Identify which cell holds the provided text, then report its [x, y] central coordinate. 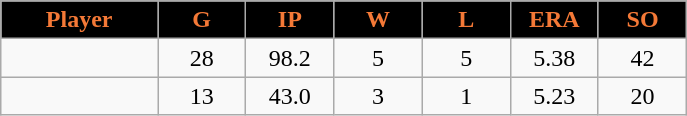
20 [642, 96]
W [378, 20]
1 [466, 96]
5.23 [554, 96]
13 [202, 96]
28 [202, 58]
5.38 [554, 58]
IP [290, 20]
SO [642, 20]
3 [378, 96]
98.2 [290, 58]
43.0 [290, 96]
L [466, 20]
42 [642, 58]
ERA [554, 20]
Player [80, 20]
G [202, 20]
